Return (X, Y) of the center of cell containing provided text 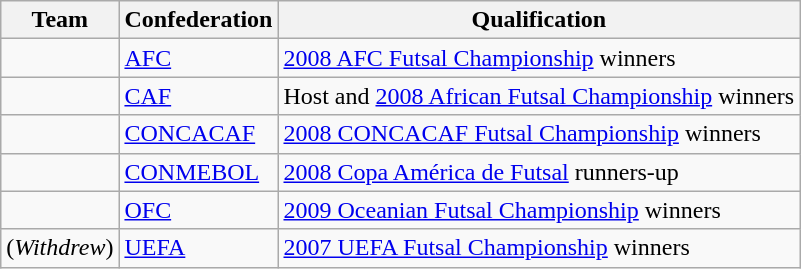
AFC (198, 58)
Confederation (198, 20)
2007 UEFA Futsal Championship winners (539, 248)
Host and 2008 African Futsal Championship winners (539, 96)
CONMEBOL (198, 172)
2008 AFC Futsal Championship winners (539, 58)
2009 Oceanian Futsal Championship winners (539, 210)
2008 Copa América de Futsal runners-up (539, 172)
UEFA (198, 248)
2008 CONCACAF Futsal Championship winners (539, 134)
OFC (198, 210)
CAF (198, 96)
Qualification (539, 20)
(Withdrew) (60, 248)
Team (60, 20)
CONCACAF (198, 134)
